Return (X, Y) of the center of cell containing provided text 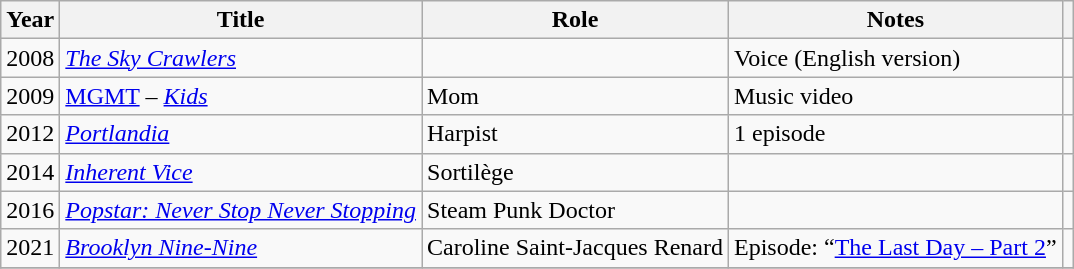
Brooklyn Nine-Nine (241, 248)
Role (576, 20)
The Sky Crawlers (241, 58)
Year (30, 20)
Harpist (576, 134)
1 episode (895, 134)
2021 (30, 248)
Title (241, 20)
Popstar: Never Stop Never Stopping (241, 210)
MGMT – Kids (241, 96)
Steam Punk Doctor (576, 210)
2009 (30, 96)
Notes (895, 20)
Portlandia (241, 134)
Episode: “The Last Day – Part 2” (895, 248)
Sortilège (576, 172)
Music video (895, 96)
Caroline Saint-Jacques Renard (576, 248)
Voice (English version) (895, 58)
Mom (576, 96)
2008 (30, 58)
2016 (30, 210)
2014 (30, 172)
Inherent Vice (241, 172)
2012 (30, 134)
